Search for the cell housing the specified text and yield its (X, Y) center coordinate. 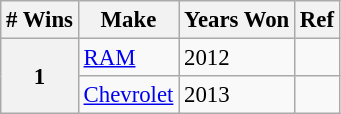
2012 (237, 58)
1 (40, 76)
# Wins (40, 20)
Years Won (237, 20)
2013 (237, 95)
Make (128, 20)
RAM (128, 58)
Chevrolet (128, 95)
Ref (318, 20)
